Output the (X, Y) coordinate of the center of the cell containing the given text.  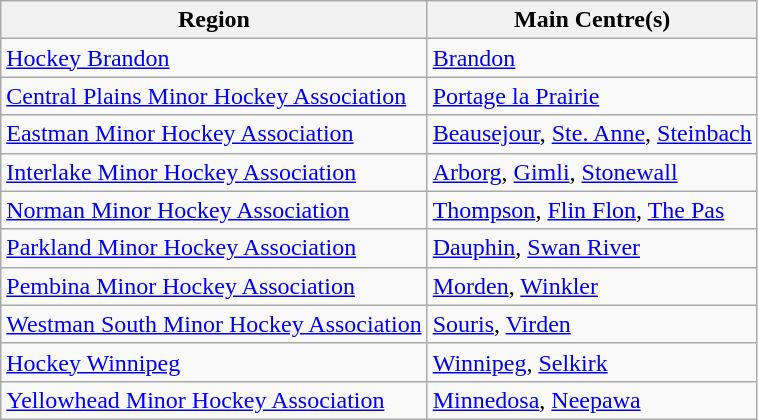
Thompson, Flin Flon, The Pas (592, 210)
Region (214, 20)
Main Centre(s) (592, 20)
Morden, Winkler (592, 286)
Dauphin, Swan River (592, 248)
Interlake Minor Hockey Association (214, 172)
Pembina Minor Hockey Association (214, 286)
Hockey Winnipeg (214, 362)
Eastman Minor Hockey Association (214, 134)
Arborg, Gimli, Stonewall (592, 172)
Souris, Virden (592, 324)
Winnipeg, Selkirk (592, 362)
Parkland Minor Hockey Association (214, 248)
Minnedosa, Neepawa (592, 400)
Westman South Minor Hockey Association (214, 324)
Hockey Brandon (214, 58)
Norman Minor Hockey Association (214, 210)
Yellowhead Minor Hockey Association (214, 400)
Brandon (592, 58)
Beausejour, Ste. Anne, Steinbach (592, 134)
Central Plains Minor Hockey Association (214, 96)
Portage la Prairie (592, 96)
